Provide the [X, Y] coordinate of the cell's center where the given text is located.  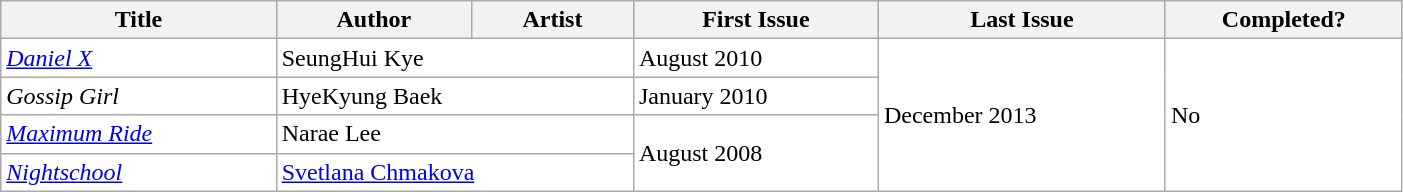
Maximum Ride [138, 134]
SeungHui Kye [454, 58]
HyeKyung Baek [454, 96]
First Issue [756, 20]
Last Issue [1022, 20]
Gossip Girl [138, 96]
Artist [552, 20]
No [1284, 115]
Completed? [1284, 20]
Daniel X [138, 58]
Title [138, 20]
August 2010 [756, 58]
December 2013 [1022, 115]
August 2008 [756, 153]
Svetlana Chmakova [454, 172]
Nightschool [138, 172]
Narae Lee [454, 134]
January 2010 [756, 96]
Author [374, 20]
